Determine the [X, Y] coordinate at the center of the cell enclosing the given text.  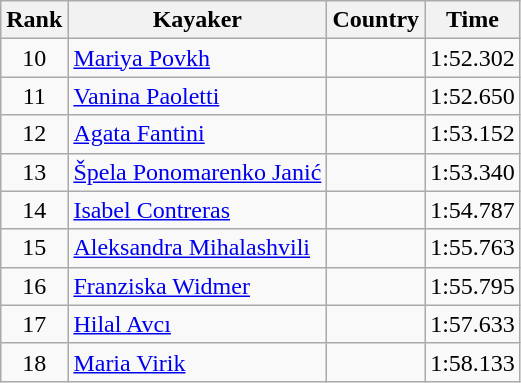
18 [34, 362]
11 [34, 96]
Aleksandra Mihalashvili [198, 248]
1:52.650 [473, 96]
16 [34, 286]
1:54.787 [473, 210]
Kayaker [198, 20]
1:52.302 [473, 58]
1:53.152 [473, 134]
17 [34, 324]
13 [34, 172]
1:55.795 [473, 286]
Isabel Contreras [198, 210]
Rank [34, 20]
Mariya Povkh [198, 58]
Country [376, 20]
Time [473, 20]
12 [34, 134]
14 [34, 210]
1:58.133 [473, 362]
1:55.763 [473, 248]
1:57.633 [473, 324]
1:53.340 [473, 172]
Vanina Paoletti [198, 96]
Franziska Widmer [198, 286]
15 [34, 248]
Maria Virik [198, 362]
Hilal Avcı [198, 324]
Agata Fantini [198, 134]
10 [34, 58]
Špela Ponomarenko Janić [198, 172]
